Find where the given text appears and provide that cell's center as (X, Y) coordinate. 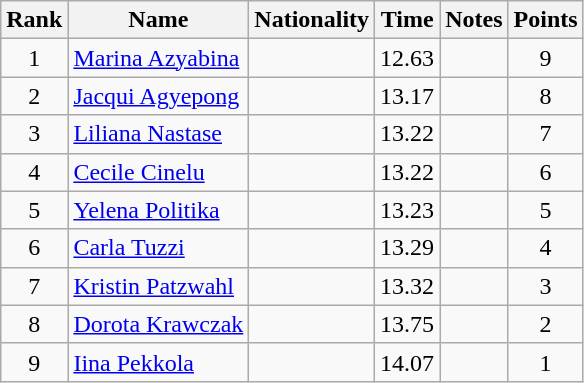
Kristin Patzwahl (158, 286)
13.75 (408, 324)
Notes (474, 20)
Cecile Cinelu (158, 172)
Rank (34, 20)
14.07 (408, 362)
13.23 (408, 210)
Iina Pekkola (158, 362)
12.63 (408, 58)
Marina Azyabina (158, 58)
13.32 (408, 286)
Carla Tuzzi (158, 248)
Nationality (312, 20)
Liliana Nastase (158, 134)
Name (158, 20)
Jacqui Agyepong (158, 96)
Dorota Krawczak (158, 324)
13.29 (408, 248)
Points (546, 20)
13.17 (408, 96)
Time (408, 20)
Yelena Politika (158, 210)
